Detect which cell encompasses the target text, then output its (X, Y) center coordinate. 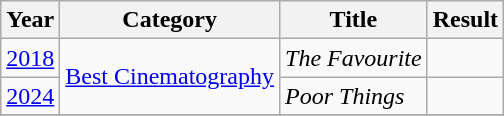
Title (354, 20)
Year (30, 20)
2018 (30, 58)
Result (465, 20)
Best Cinematography (170, 77)
The Favourite (354, 58)
Category (170, 20)
2024 (30, 96)
Poor Things (354, 96)
